Search for the cell housing the specified text and yield its [x, y] center coordinate. 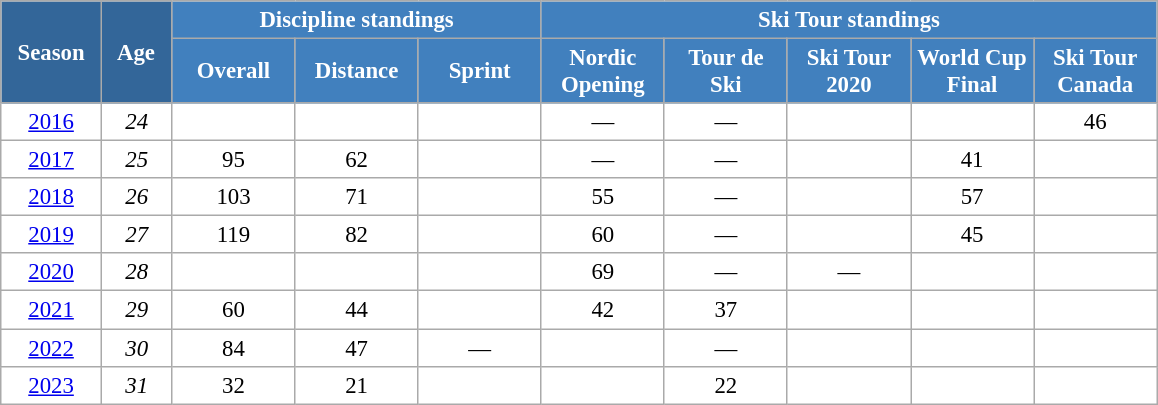
24 [136, 122]
Ski Tour2020 [848, 72]
44 [356, 310]
2017 [52, 160]
Overall [234, 72]
28 [136, 273]
41 [972, 160]
2018 [52, 197]
Age [136, 52]
World CupFinal [972, 72]
Distance [356, 72]
22 [726, 385]
47 [356, 348]
57 [972, 197]
45 [972, 235]
Tour deSki [726, 72]
71 [356, 197]
69 [602, 273]
37 [726, 310]
55 [602, 197]
29 [136, 310]
Ski TourCanada [1096, 72]
119 [234, 235]
Sprint [480, 72]
NordicOpening [602, 72]
2016 [52, 122]
Season [52, 52]
2021 [52, 310]
2019 [52, 235]
62 [356, 160]
2022 [52, 348]
31 [136, 385]
95 [234, 160]
42 [602, 310]
Discipline standings [356, 20]
46 [1096, 122]
103 [234, 197]
82 [356, 235]
2020 [52, 273]
21 [356, 385]
27 [136, 235]
30 [136, 348]
2023 [52, 385]
26 [136, 197]
84 [234, 348]
Ski Tour standings [848, 20]
32 [234, 385]
25 [136, 160]
